For the text-containing cell, return its midpoint in [x, y] coordinate format. 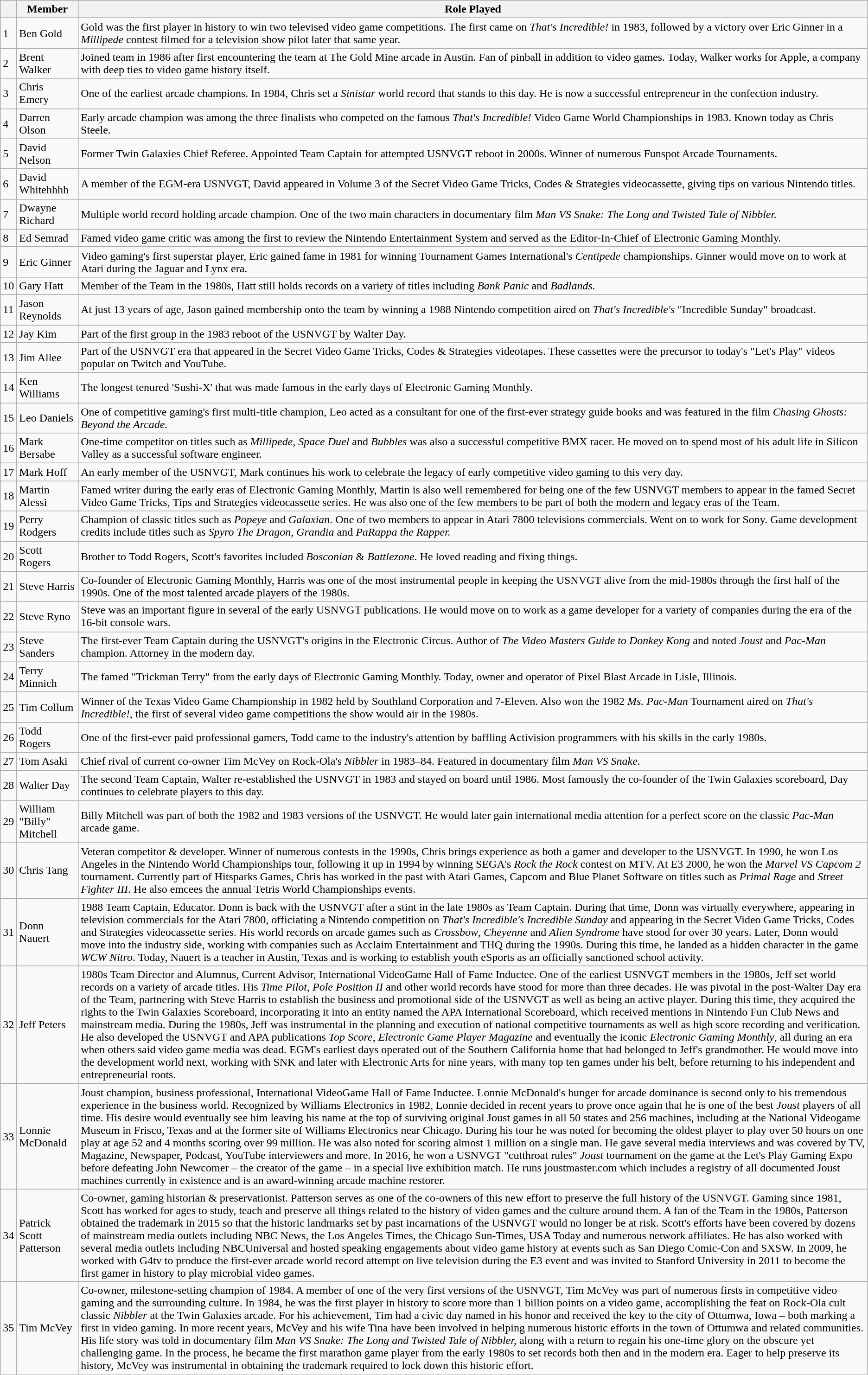
Chief rival of current co-owner Tim McVey on Rock-Ola's Nibbler in 1983–84. Featured in documentary film Man VS Snake. [473, 761]
33 [8, 1136]
Gary Hatt [47, 286]
26 [8, 737]
6 [8, 184]
21 [8, 586]
The longest tenured 'Sushi-X' that was made famous in the early days of Electronic Gaming Monthly. [473, 388]
Mark Bersabe [47, 448]
Brent Walker [47, 63]
David Nelson [47, 154]
Former Twin Galaxies Chief Referee. Appointed Team Captain for attempted USNVGT reboot in 2000s. Winner of numerous Funspot Arcade Tournaments. [473, 154]
27 [8, 761]
9 [8, 262]
8 [8, 238]
Mark Hoff [47, 472]
2 [8, 63]
12 [8, 333]
Chris Emery [47, 94]
15 [8, 418]
23 [8, 646]
Todd Rogers [47, 737]
Jeff Peters [47, 1025]
Dwayne Richard [47, 214]
Member [47, 9]
Martin Alessi [47, 496]
Brother to Todd Rogers, Scott's favorites included Bosconian & Battlezone. He loved reading and fixing things. [473, 556]
5 [8, 154]
An early member of the USNVGT, Mark continues his work to celebrate the legacy of early competitive video gaming to this very day. [473, 472]
29 [8, 822]
25 [8, 707]
4 [8, 123]
David Whitehhhh [47, 184]
The famed "Trickman Terry" from the early days of Electronic Gaming Monthly. Today, owner and operator of Pixel Blast Arcade in Lisle, Illinois. [473, 677]
Tom Asaki [47, 761]
Steve Ryno [47, 617]
Part of the first group in the 1983 reboot of the USNVGT by Walter Day. [473, 333]
Jason Reynolds [47, 310]
Donn Nauert [47, 932]
Multiple world record holding arcade champion. One of the two main characters in documentary film Man VS Snake: The Long and Twisted Tale of Nibbler. [473, 214]
22 [8, 617]
19 [8, 526]
Darren Olson [47, 123]
William "Billy" Mitchell [47, 822]
24 [8, 677]
Steve Sanders [47, 646]
13 [8, 358]
Ben Gold [47, 33]
Jay Kim [47, 333]
31 [8, 932]
Chris Tang [47, 871]
Jim Allee [47, 358]
Role Played [473, 9]
Ed Semrad [47, 238]
Member of the Team in the 1980s, Hatt still holds records on a variety of titles including Bank Panic and Badlands. [473, 286]
Steve Harris [47, 586]
7 [8, 214]
Leo Daniels [47, 418]
10 [8, 286]
32 [8, 1025]
16 [8, 448]
14 [8, 388]
1 [8, 33]
30 [8, 871]
18 [8, 496]
Ken Williams [47, 388]
Tim Collum [47, 707]
Walter Day [47, 785]
Perry Rodgers [47, 526]
34 [8, 1235]
Terry Minnich [47, 677]
11 [8, 310]
Patrick Scott Patterson [47, 1235]
Scott Rogers [47, 556]
28 [8, 785]
Tim McVey [47, 1328]
Eric Ginner [47, 262]
3 [8, 94]
17 [8, 472]
35 [8, 1328]
20 [8, 556]
Lonnie McDonald [47, 1136]
